Pinpoint the cell where the given text exists, returning its (x, y) midpoint coordinate. 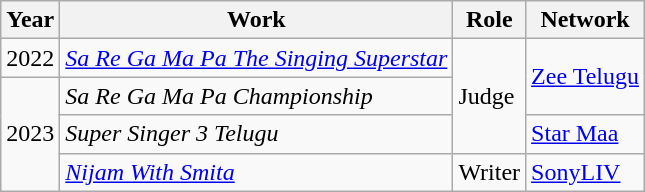
Nijam With Smita (256, 172)
Super Singer 3 Telugu (256, 134)
SonyLIV (586, 172)
Role (490, 20)
Sa Re Ga Ma Pa Championship (256, 96)
Work (256, 20)
Writer (490, 172)
Network (586, 20)
2022 (30, 58)
Star Maa (586, 134)
Year (30, 20)
Zee Telugu (586, 77)
2023 (30, 134)
Judge (490, 96)
Sa Re Ga Ma Pa The Singing Superstar (256, 58)
